Locate the cell with the specified text and output its [X, Y] center coordinate. 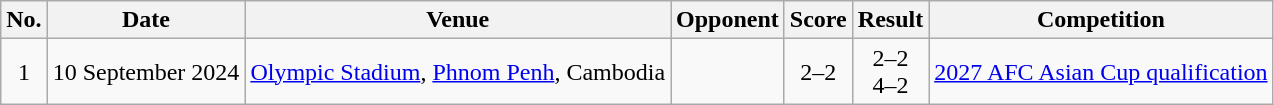
2–2 4–2 [890, 72]
2027 AFC Asian Cup qualification [1101, 72]
2–2 [818, 72]
Result [890, 20]
No. [24, 20]
1 [24, 72]
Olympic Stadium, Phnom Penh, Cambodia [458, 72]
Competition [1101, 20]
Venue [458, 20]
Date [146, 20]
Opponent [728, 20]
Score [818, 20]
10 September 2024 [146, 72]
